Return the [X, Y] coordinate for the center point of the cell that contains the specified text.  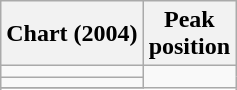
Chart (2004) [72, 34]
Peakposition [189, 34]
